Return the (x, y) coordinate for the center point of the cell that contains the specified text.  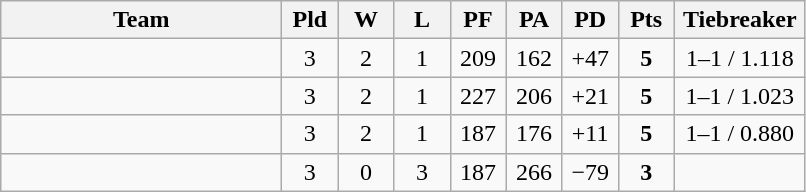
Pts (646, 20)
PF (478, 20)
Pld (310, 20)
PD (590, 20)
1–1 / 1.118 (740, 58)
1–1 / 1.023 (740, 96)
+21 (590, 96)
162 (534, 58)
W (366, 20)
0 (366, 172)
+11 (590, 134)
Tiebreaker (740, 20)
Team (142, 20)
PA (534, 20)
−79 (590, 172)
L (422, 20)
266 (534, 172)
176 (534, 134)
209 (478, 58)
1–1 / 0.880 (740, 134)
206 (534, 96)
227 (478, 96)
+47 (590, 58)
